Capture the cell that displays the provided text and extract its (X, Y) central coordinate. 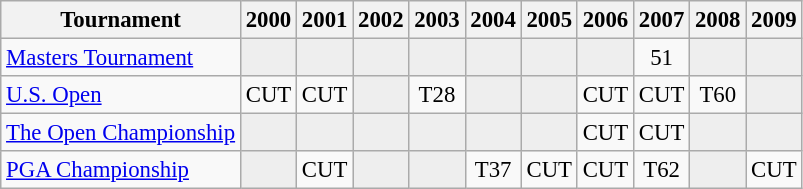
2008 (718, 20)
2009 (774, 20)
T60 (718, 95)
PGA Championship (121, 170)
2006 (605, 20)
2007 (661, 20)
U.S. Open (121, 95)
The Open Championship (121, 133)
Masters Tournament (121, 58)
T62 (661, 170)
2004 (493, 20)
T28 (437, 95)
51 (661, 58)
2003 (437, 20)
T37 (493, 170)
Tournament (121, 20)
2001 (325, 20)
2000 (268, 20)
2002 (381, 20)
2005 (549, 20)
